Search for the cell housing the specified text and yield its (X, Y) center coordinate. 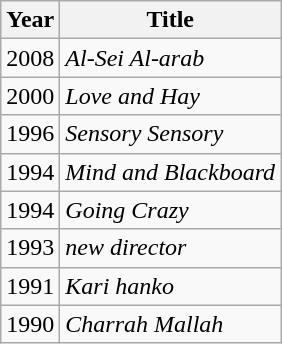
Al-Sei Al-arab (170, 58)
2000 (30, 96)
Title (170, 20)
1991 (30, 286)
1993 (30, 248)
Year (30, 20)
1990 (30, 324)
new director (170, 248)
1996 (30, 134)
2008 (30, 58)
Love and Hay (170, 96)
Kari hanko (170, 286)
Mind and Blackboard (170, 172)
Charrah Mallah (170, 324)
Sensory Sensory (170, 134)
Going Crazy (170, 210)
